Return (x, y) of the center of cell containing provided text 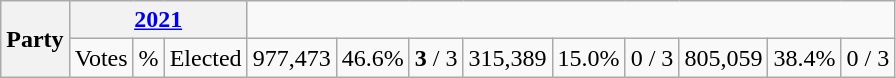
Votes (101, 58)
977,473 (292, 58)
Elected (206, 58)
46.6% (372, 58)
3 / 3 (436, 58)
2021 (158, 20)
15.0% (588, 58)
38.4% (804, 58)
315,389 (508, 58)
Party (35, 39)
% (148, 58)
805,059 (724, 58)
